Identify which cell holds the provided text, then report its [x, y] central coordinate. 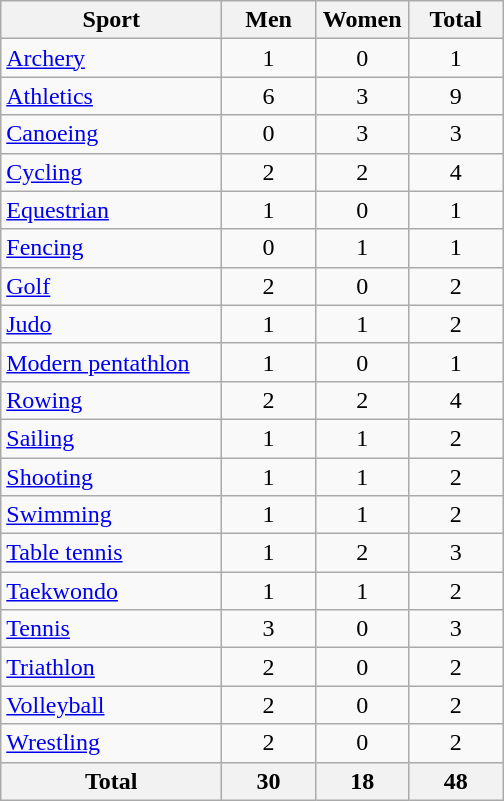
Athletics [112, 96]
6 [269, 96]
9 [456, 96]
Volleyball [112, 705]
30 [269, 781]
Cycling [112, 172]
Golf [112, 286]
Taekwondo [112, 591]
Canoeing [112, 134]
Swimming [112, 515]
Modern pentathlon [112, 362]
Fencing [112, 248]
48 [456, 781]
Shooting [112, 477]
Rowing [112, 400]
18 [362, 781]
Tennis [112, 629]
Table tennis [112, 553]
Sailing [112, 438]
Wrestling [112, 743]
Judo [112, 324]
Men [269, 20]
Equestrian [112, 210]
Women [362, 20]
Triathlon [112, 667]
Archery [112, 58]
Sport [112, 20]
